For the text-containing cell, return its midpoint in [X, Y] coordinate format. 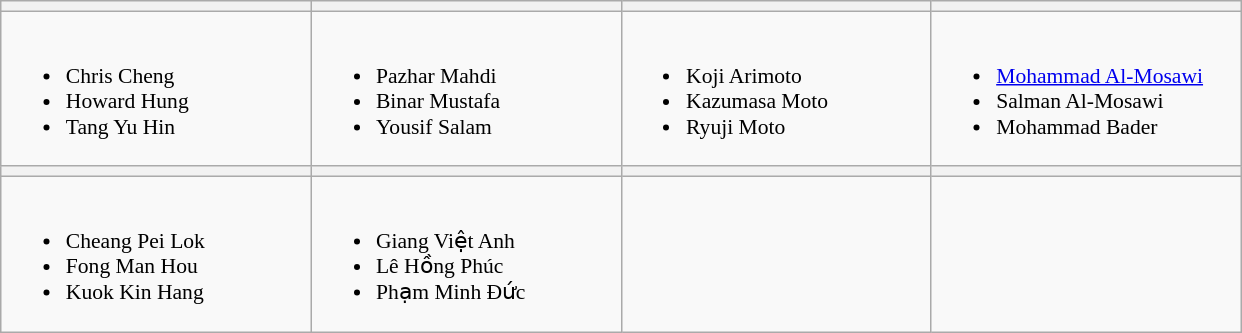
Koji ArimotoKazumasa MotoRyuji Moto [776, 88]
Cheang Pei LokFong Man HouKuok Kin Hang [156, 254]
Pazhar MahdiBinar MustafaYousif Salam [466, 88]
Chris ChengHoward HungTang Yu Hin [156, 88]
Giang Việt AnhLê Hồng PhúcPhạm Minh Đức [466, 254]
Mohammad Al-MosawiSalman Al-MosawiMohammad Bader [1086, 88]
